Capture the cell that displays the provided text and extract its [x, y] central coordinate. 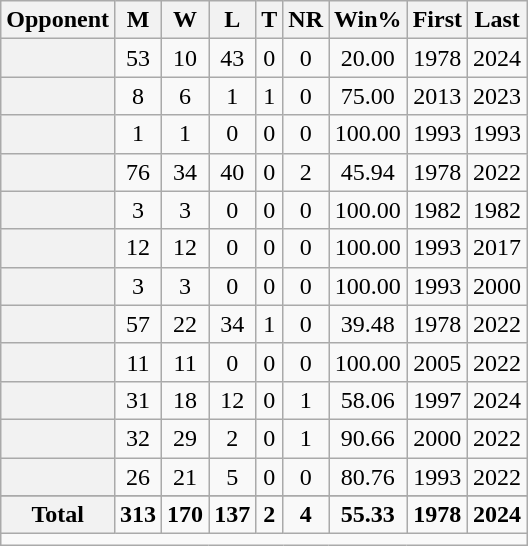
10 [186, 58]
W [186, 20]
137 [232, 515]
2017 [498, 248]
58.06 [368, 400]
39.48 [368, 324]
26 [138, 477]
Last [498, 20]
40 [232, 172]
90.66 [368, 438]
22 [186, 324]
31 [138, 400]
76 [138, 172]
21 [186, 477]
18 [186, 400]
2023 [498, 96]
2005 [437, 362]
75.00 [368, 96]
29 [186, 438]
5 [232, 477]
First [437, 20]
L [232, 20]
Total [58, 515]
20.00 [368, 58]
53 [138, 58]
45.94 [368, 172]
4 [306, 515]
313 [138, 515]
2013 [437, 96]
M [138, 20]
32 [138, 438]
T [270, 20]
8 [138, 96]
6 [186, 96]
55.33 [368, 515]
1997 [437, 400]
170 [186, 515]
57 [138, 324]
Opponent [58, 20]
Win% [368, 20]
80.76 [368, 477]
43 [232, 58]
NR [306, 20]
